Search for the cell housing the specified text and yield its [x, y] center coordinate. 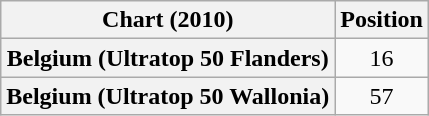
Belgium (Ultratop 50 Flanders) [168, 58]
Belgium (Ultratop 50 Wallonia) [168, 96]
Chart (2010) [168, 20]
16 [382, 58]
Position [382, 20]
57 [382, 96]
